Extract the (x, y) coordinate from the center of the cell holding the provided text.  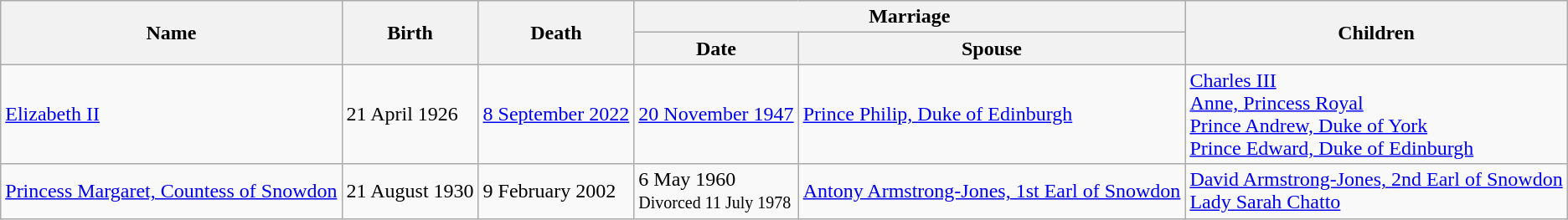
20 November 1947 (716, 114)
Birth (410, 33)
Prince Philip, Duke of Edinburgh (992, 114)
Name (171, 33)
Charles IIIAnne, Princess RoyalPrince Andrew, Duke of YorkPrince Edward, Duke of Edinburgh (1376, 114)
Elizabeth II (171, 114)
21 August 1930 (410, 191)
6 May 1960Divorced 11 July 1978 (716, 191)
21 April 1926 (410, 114)
8 September 2022 (556, 114)
Princess Margaret, Countess of Snowdon (171, 191)
9 February 2002 (556, 191)
David Armstrong-Jones, 2nd Earl of SnowdonLady Sarah Chatto (1376, 191)
Marriage (910, 17)
Spouse (992, 49)
Antony Armstrong-Jones, 1st Earl of Snowdon (992, 191)
Date (716, 49)
Children (1376, 33)
Death (556, 33)
